Output the (x, y) coordinate of the center of the cell containing the given text.  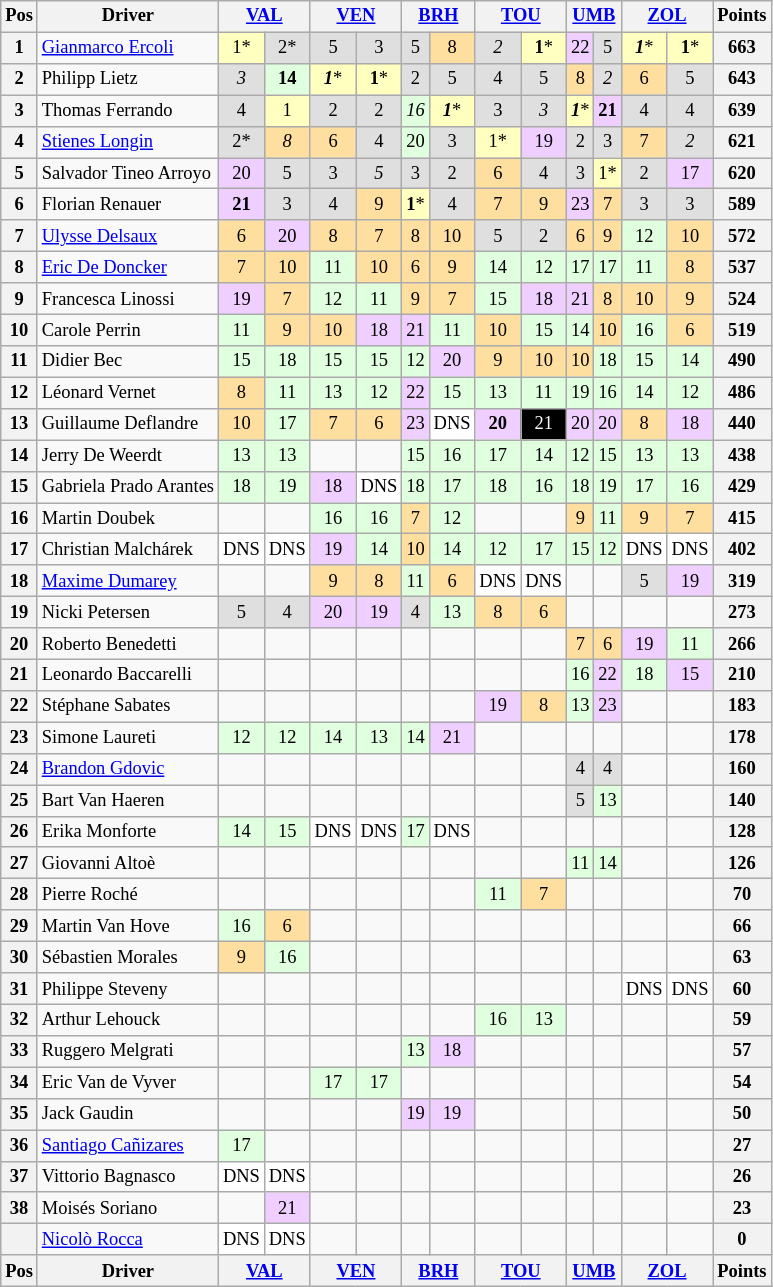
Erika Monforte (128, 832)
Carole Perrin (128, 330)
Jerry De Weerdt (128, 456)
490 (742, 362)
Vittorio Bagnasco (128, 1176)
70 (742, 894)
35 (20, 1114)
319 (742, 582)
Christian Malchárek (128, 550)
32 (20, 1020)
Sébastien Morales (128, 958)
440 (742, 424)
66 (742, 926)
Pierre Roché (128, 894)
663 (742, 48)
33 (20, 1052)
0 (742, 1240)
266 (742, 644)
519 (742, 330)
Gianmarco Ercoli (128, 48)
183 (742, 706)
36 (20, 1146)
643 (742, 80)
402 (742, 550)
Nicki Petersen (128, 612)
620 (742, 174)
31 (20, 988)
Ruggero Melgrati (128, 1052)
Guillaume Deflandre (128, 424)
Bart Van Haeren (128, 800)
Moisés Soriano (128, 1208)
24 (20, 770)
30 (20, 958)
25 (20, 800)
Giovanni Altoè (128, 864)
Brandon Gdovic (128, 770)
Arthur Lehouck (128, 1020)
Leonardo Baccarelli (128, 676)
34 (20, 1082)
178 (742, 738)
210 (742, 676)
Eric De Doncker (128, 268)
Salvador Tineo Arroyo (128, 174)
140 (742, 800)
57 (742, 1052)
Gabriela Prado Arantes (128, 486)
Nicolò Rocca (128, 1240)
524 (742, 298)
Ulysse Delsaux (128, 236)
Philipp Lietz (128, 80)
38 (20, 1208)
Florian Renauer (128, 204)
Roberto Benedetti (128, 644)
Simone Laureti (128, 738)
Philippe Steveny (128, 988)
537 (742, 268)
415 (742, 518)
128 (742, 832)
50 (742, 1114)
Maxime Dumarey (128, 582)
Thomas Ferrando (128, 110)
Didier Bec (128, 362)
59 (742, 1020)
Stienes Longin (128, 142)
429 (742, 486)
37 (20, 1176)
Francesca Linossi (128, 298)
126 (742, 864)
589 (742, 204)
160 (742, 770)
273 (742, 612)
Jack Gaudin (128, 1114)
621 (742, 142)
486 (742, 392)
28 (20, 894)
438 (742, 456)
639 (742, 110)
Martin Van Hove (128, 926)
29 (20, 926)
63 (742, 958)
54 (742, 1082)
Stéphane Sabates (128, 706)
Eric Van de Vyver (128, 1082)
Martin Doubek (128, 518)
Santiago Cañizares (128, 1146)
Léonard Vernet (128, 392)
60 (742, 988)
572 (742, 236)
